Determine the [X, Y] coordinate at the center of the cell enclosing the given text.  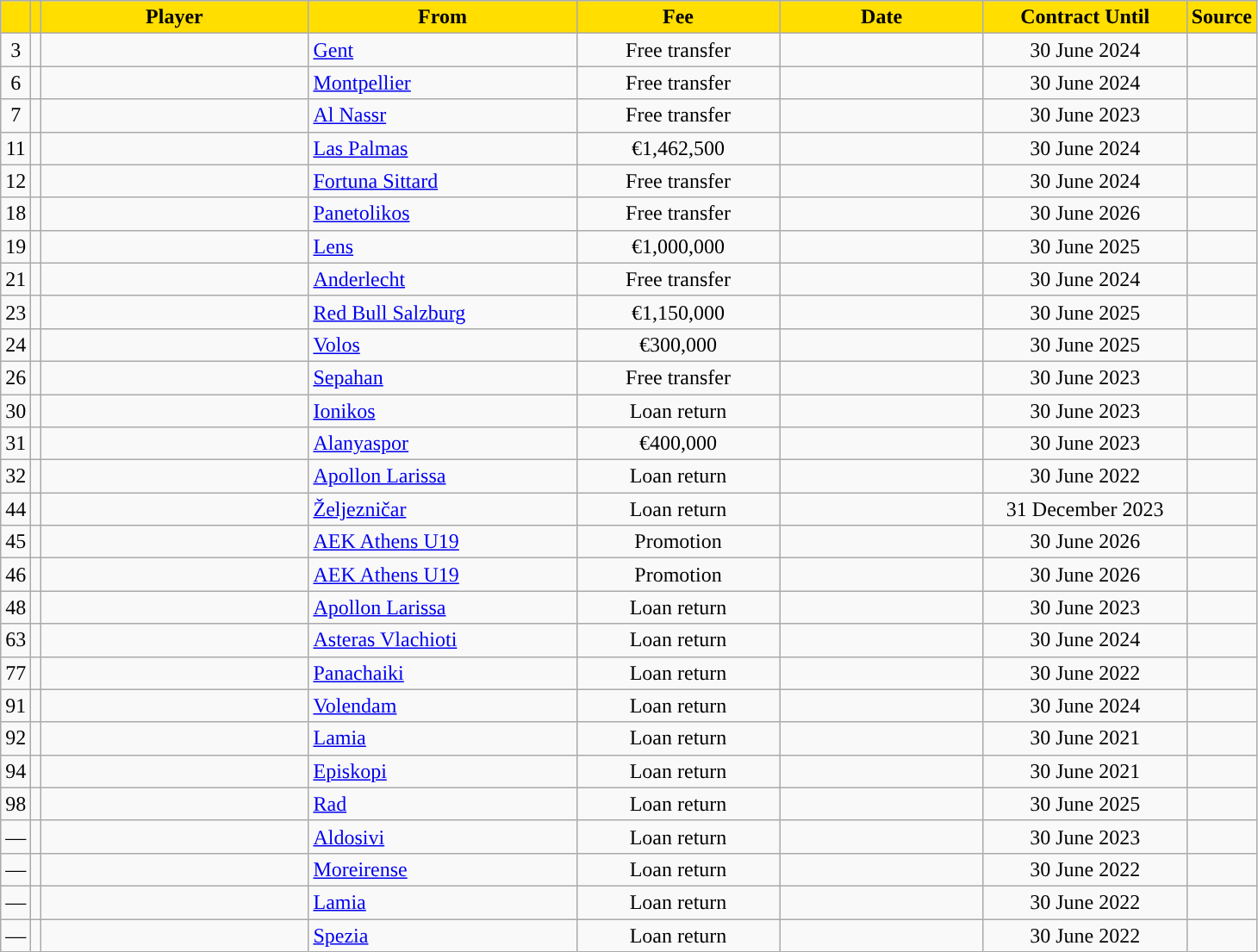
Al Nassr [443, 115]
18 [16, 214]
€1,462,500 [678, 148]
6 [16, 83]
From [443, 17]
Player [174, 17]
44 [16, 509]
91 [16, 706]
23 [16, 312]
Asteras Vlachioti [443, 640]
30 [16, 411]
€1,000,000 [678, 246]
Las Palmas [443, 148]
Rad [443, 804]
94 [16, 771]
Volendam [443, 706]
45 [16, 542]
19 [16, 246]
Panachaiki [443, 673]
32 [16, 476]
Lens [443, 246]
Aldosivi [443, 837]
Ionikos [443, 411]
24 [16, 345]
26 [16, 377]
Anderlecht [443, 279]
Željezničar [443, 509]
77 [16, 673]
Source [1222, 17]
Gent [443, 50]
Volos [443, 345]
€400,000 [678, 444]
Date [881, 17]
€1,150,000 [678, 312]
Episkopi [443, 771]
Sepahan [443, 377]
92 [16, 738]
Panetolikos [443, 214]
Alanyaspor [443, 444]
11 [16, 148]
Montpellier [443, 83]
63 [16, 640]
Fee [678, 17]
7 [16, 115]
€300,000 [678, 345]
12 [16, 181]
21 [16, 279]
46 [16, 575]
31 [16, 444]
98 [16, 804]
Fortuna Sittard [443, 181]
3 [16, 50]
Contract Until [1085, 17]
Spezia [443, 935]
Red Bull Salzburg [443, 312]
48 [16, 607]
Moreirense [443, 869]
31 December 2023 [1085, 509]
